Determine the [X, Y] coordinate at the center of the cell enclosing the given text.  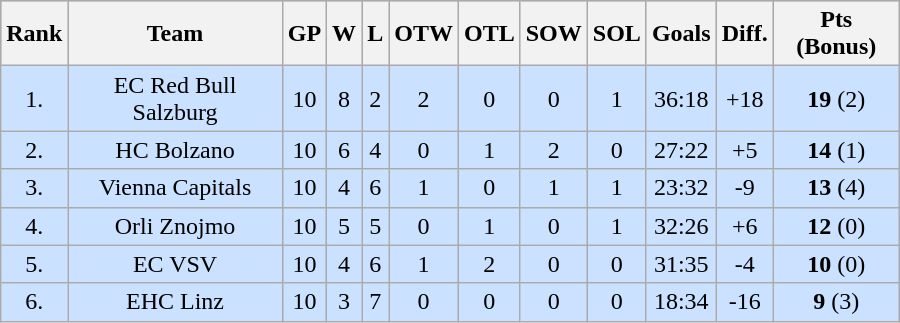
+5 [744, 150]
+18 [744, 98]
-4 [744, 264]
GP [304, 34]
4. [34, 226]
14 (1) [836, 150]
Pts (Bonus) [836, 34]
-9 [744, 188]
HC Bolzano [175, 150]
Diff. [744, 34]
2. [34, 150]
3. [34, 188]
Orli Znojmo [175, 226]
27:22 [681, 150]
8 [344, 98]
Team [175, 34]
Goals [681, 34]
32:26 [681, 226]
EC Red Bull Salzburg [175, 98]
31:35 [681, 264]
10 (0) [836, 264]
7 [376, 302]
5. [34, 264]
36:18 [681, 98]
EHC Linz [175, 302]
+6 [744, 226]
SOW [554, 34]
L [376, 34]
13 (4) [836, 188]
-16 [744, 302]
1. [34, 98]
6. [34, 302]
3 [344, 302]
18:34 [681, 302]
W [344, 34]
Rank [34, 34]
SOL [616, 34]
Vienna Capitals [175, 188]
19 (2) [836, 98]
OTW [424, 34]
12 (0) [836, 226]
OTL [489, 34]
9 (3) [836, 302]
EC VSV [175, 264]
23:32 [681, 188]
